Output the (X, Y) coordinate of the center of the cell containing the given text.  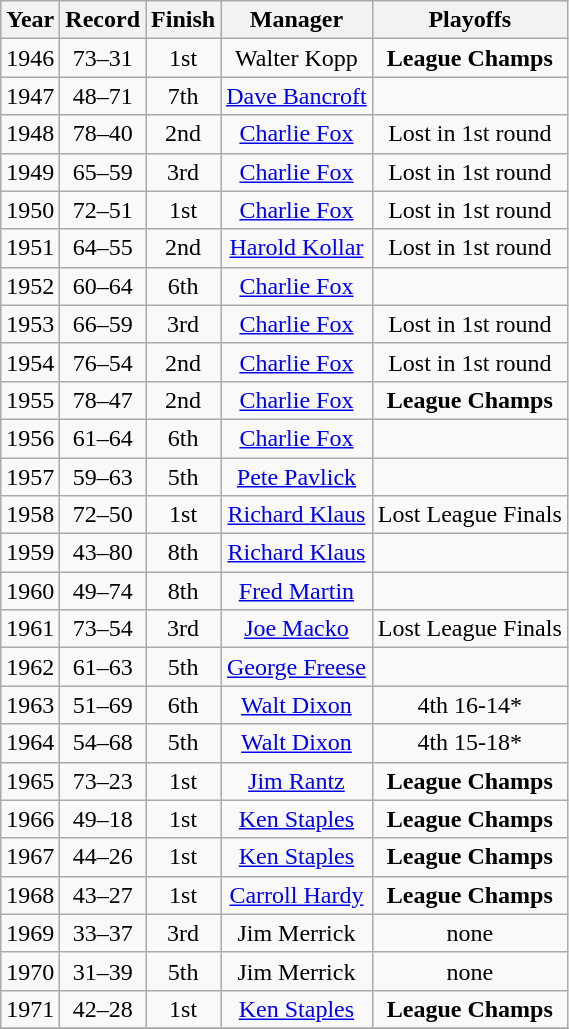
George Freese (297, 667)
1948 (30, 134)
64–55 (103, 248)
Playoffs (470, 20)
Harold Kollar (297, 248)
72–51 (103, 210)
Jim Rantz (297, 781)
Carroll Hardy (297, 895)
Finish (184, 20)
1958 (30, 515)
1964 (30, 743)
1963 (30, 705)
1971 (30, 1009)
7th (184, 96)
44–26 (103, 857)
1955 (30, 400)
1962 (30, 667)
1956 (30, 438)
Manager (297, 20)
73–23 (103, 781)
65–59 (103, 172)
43–80 (103, 553)
1969 (30, 933)
78–47 (103, 400)
48–71 (103, 96)
1960 (30, 591)
1967 (30, 857)
1957 (30, 477)
4th 16-14* (470, 705)
1970 (30, 971)
Fred Martin (297, 591)
1951 (30, 248)
42–28 (103, 1009)
73–31 (103, 58)
31–39 (103, 971)
49–18 (103, 819)
Record (103, 20)
1959 (30, 553)
1946 (30, 58)
33–37 (103, 933)
1947 (30, 96)
1966 (30, 819)
1953 (30, 324)
61–64 (103, 438)
78–40 (103, 134)
76–54 (103, 362)
73–54 (103, 629)
1950 (30, 210)
Pete Pavlick (297, 477)
1961 (30, 629)
4th 15-18* (470, 743)
54–68 (103, 743)
72–50 (103, 515)
1952 (30, 286)
Dave Bancroft (297, 96)
1949 (30, 172)
49–74 (103, 591)
66–59 (103, 324)
Year (30, 20)
61–63 (103, 667)
Joe Macko (297, 629)
1968 (30, 895)
Walter Kopp (297, 58)
1954 (30, 362)
60–64 (103, 286)
51–69 (103, 705)
43–27 (103, 895)
59–63 (103, 477)
1965 (30, 781)
